From the cell containing the given text, extract its center point as (x, y) coordinate. 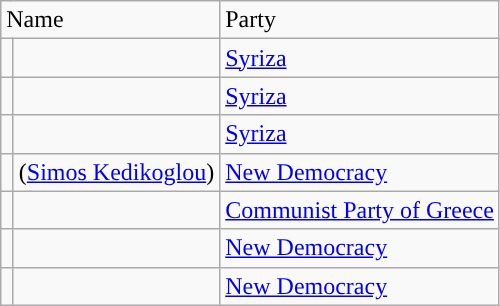
Name (110, 20)
Party (360, 20)
Communist Party of Greece (360, 210)
(Simos Kedikoglou) (116, 172)
